For the text-containing cell, return its midpoint in (x, y) coordinate format. 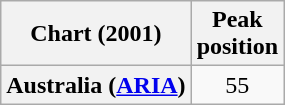
55 (237, 85)
Peakposition (237, 34)
Australia (ARIA) (96, 85)
Chart (2001) (96, 34)
